Detect which cell encompasses the target text, then output its (x, y) center coordinate. 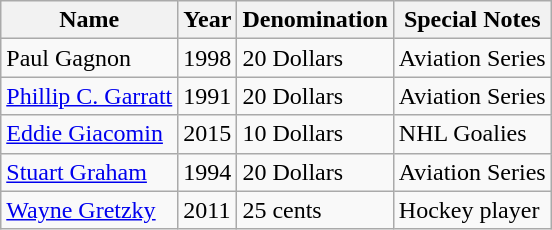
Year (208, 20)
1994 (208, 172)
1998 (208, 58)
Denomination (315, 20)
NHL Goalies (472, 134)
1991 (208, 96)
Name (90, 20)
25 cents (315, 210)
Stuart Graham (90, 172)
Eddie Giacomin (90, 134)
Wayne Gretzky (90, 210)
Special Notes (472, 20)
Hockey player (472, 210)
2015 (208, 134)
Paul Gagnon (90, 58)
2011 (208, 210)
10 Dollars (315, 134)
Phillip C. Garratt (90, 96)
